Capture the cell that displays the provided text and extract its (x, y) central coordinate. 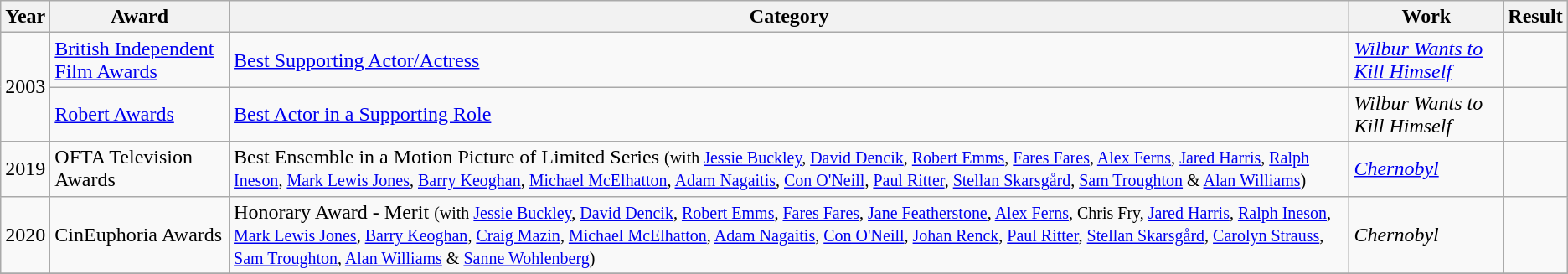
British Independent Film Awards (140, 60)
OFTA Television Awards (140, 169)
Award (140, 17)
Best Actor in a Supporting Role (789, 114)
Category (789, 17)
Robert Awards (140, 114)
Result (1535, 17)
Best Supporting Actor/Actress (789, 60)
Year (25, 17)
2019 (25, 169)
CinEuphoria Awards (140, 235)
Work (1426, 17)
2020 (25, 235)
2003 (25, 87)
